Scan for the cell matching the given text and deliver its [x, y] coordinate at center. 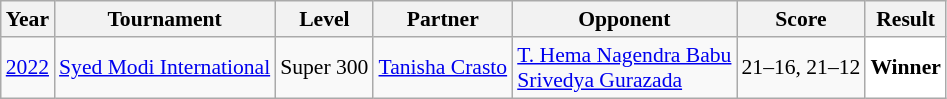
2022 [28, 68]
T. Hema Nagendra Babu Srivedya Gurazada [624, 68]
Partner [442, 19]
Year [28, 19]
21–16, 21–12 [800, 68]
Tanisha Crasto [442, 68]
Opponent [624, 19]
Result [906, 19]
Tournament [164, 19]
Syed Modi International [164, 68]
Level [324, 19]
Winner [906, 68]
Score [800, 19]
Super 300 [324, 68]
